Return [X, Y] of the center of cell containing provided text 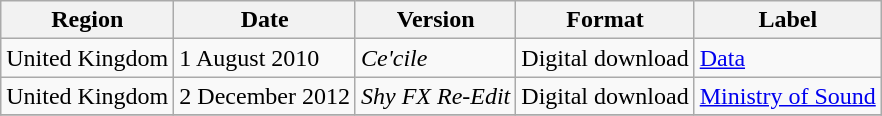
Data [788, 58]
1 August 2010 [265, 58]
Version [435, 20]
2 December 2012 [265, 96]
Date [265, 20]
Region [88, 20]
Label [788, 20]
Ministry of Sound [788, 96]
Ce'cile [435, 58]
Format [605, 20]
Shy FX Re-Edit [435, 96]
